Detect which cell encompasses the target text, then output its (x, y) center coordinate. 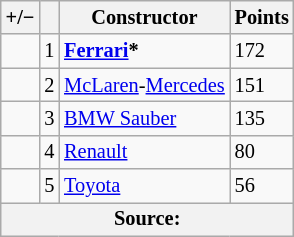
BMW Sauber (144, 118)
80 (262, 152)
1 (49, 51)
Points (262, 17)
56 (262, 186)
151 (262, 85)
Constructor (144, 17)
+/− (20, 17)
3 (49, 118)
Renault (144, 152)
McLaren-Mercedes (144, 85)
Toyota (144, 186)
172 (262, 51)
Source: (148, 219)
2 (49, 85)
135 (262, 118)
4 (49, 152)
Ferrari* (144, 51)
5 (49, 186)
